Capture the cell that displays the provided text and extract its [X, Y] central coordinate. 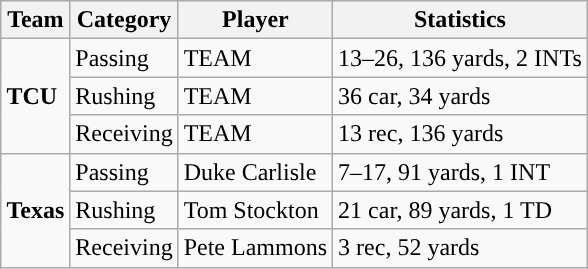
Category [124, 20]
21 car, 89 yards, 1 TD [460, 210]
Team [36, 20]
13–26, 136 yards, 2 INTs [460, 58]
Tom Stockton [255, 210]
7–17, 91 yards, 1 INT [460, 172]
Texas [36, 210]
13 rec, 136 yards [460, 134]
Player [255, 20]
Statistics [460, 20]
Duke Carlisle [255, 172]
TCU [36, 96]
Pete Lammons [255, 248]
36 car, 34 yards [460, 96]
3 rec, 52 yards [460, 248]
